Determine the [X, Y] coordinate at the center of the cell enclosing the given text.  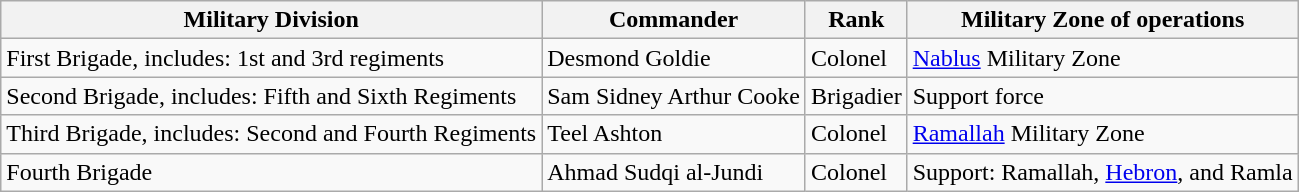
Ramallah Military Zone [1102, 134]
Brigadier [856, 96]
Nablus Military Zone [1102, 58]
Commander [674, 20]
Support force [1102, 96]
Third Brigade, includes: Second and Fourth Regiments [272, 134]
Teel Ashton [674, 134]
Second Brigade, includes: Fifth and Sixth Regiments [272, 96]
First Brigade, includes: 1st and 3rd regiments [272, 58]
Military Zone of operations [1102, 20]
Desmond Goldie [674, 58]
Sam Sidney Arthur Cooke [674, 96]
Support: Ramallah, Hebron, and Ramla [1102, 172]
Ahmad Sudqi al-Jundi [674, 172]
Rank [856, 20]
Military Division [272, 20]
Fourth Brigade [272, 172]
